Provide the (x, y) coordinate of the cell's center where the given text is located.  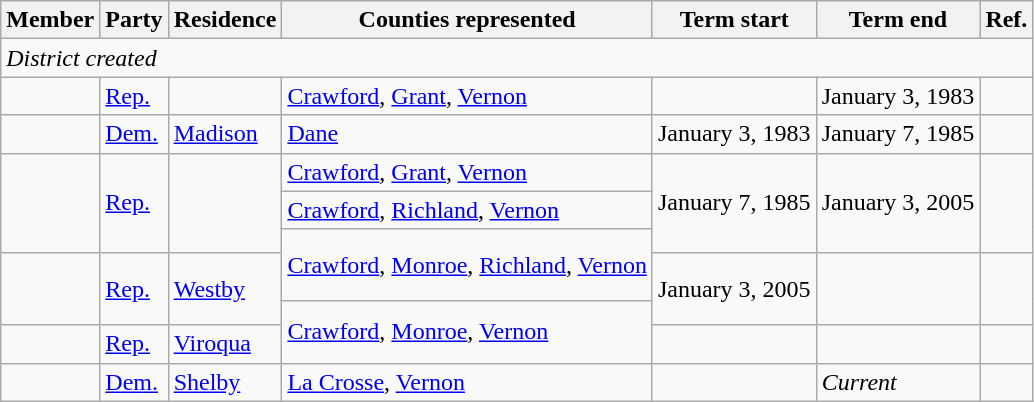
Crawford, Monroe, Richland, Vernon (468, 265)
Crawford, Monroe, Vernon (468, 332)
District created (517, 58)
Westby (225, 289)
Dane (468, 134)
Current (898, 382)
Ref. (1006, 20)
Term end (898, 20)
Crawford, Richland, Vernon (468, 210)
Madison (225, 134)
Viroqua (225, 344)
Member (50, 20)
Residence (225, 20)
Party (134, 20)
La Crosse, Vernon (468, 382)
Term start (734, 20)
Counties represented (468, 20)
Shelby (225, 382)
